Scan for the cell matching the given text and deliver its [X, Y] coordinate at center. 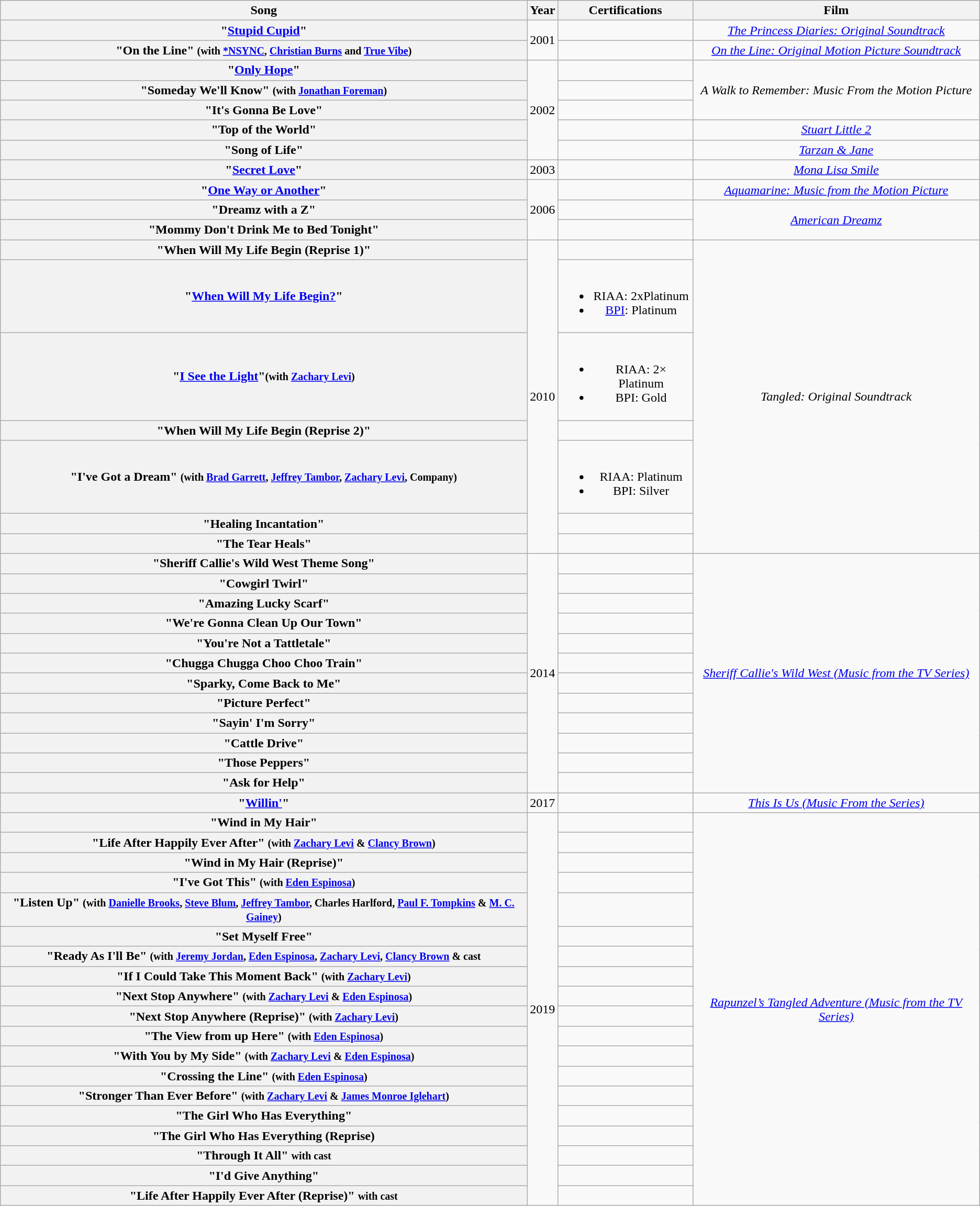
"We're Gonna Clean Up Our Town" [264, 623]
"Mommy Don't Drink Me to Bed Tonight" [264, 229]
RIAA: PlatinumBPI: Silver [625, 477]
Mona Lisa Smile [836, 170]
"On the Line" (with *NSYNC, Christian Burns and True Vibe) [264, 50]
Aquamarine: Music from the Motion Picture [836, 190]
"Willin'" [264, 803]
2002 [542, 110]
2014 [542, 673]
"Cowgirl Twirl" [264, 583]
2010 [542, 397]
"Dreamz with a Z" [264, 209]
"Next Stop Anywhere" (with Zachary Levi & Eden Espinosa) [264, 996]
This Is Us (Music From the Series) [836, 803]
"You're Not a Tattletale" [264, 643]
"Top of the World" [264, 130]
"Stupid Cupid" [264, 30]
RIAA: 2× PlatinumBPI: Gold [625, 377]
"The Girl Who Has Everything (Reprise) [264, 1136]
"Listen Up" (with Danielle Brooks, Steve Blum, Jeffrey Tambor, Charles Harlford, Paul F. Tompkins & M. C. Gainey) [264, 909]
"Crossing the Line" (with Eden Espinosa) [264, 1076]
"Ask for Help" [264, 783]
"When Will My Life Begin (Reprise 2)" [264, 430]
2003 [542, 170]
"Secret Love" [264, 170]
Song [264, 10]
"If I Could Take This Moment Back" (with Zachary Levi) [264, 976]
On the Line: Original Motion Picture Soundtrack [836, 50]
"Those Peppers" [264, 763]
"Next Stop Anywhere (Reprise)" (with Zachary Levi) [264, 1016]
Sheriff Callie's Wild West (Music from the TV Series) [836, 673]
"I've Got This" (with Eden Espinosa) [264, 882]
Rapunzel’s Tangled Adventure (Music from the TV Series) [836, 1009]
"The Girl Who Has Everything" [264, 1116]
"It's Gonna Be Love" [264, 110]
The Princess Diaries: Original Soundtrack [836, 30]
Tangled: Original Soundtrack [836, 397]
A Walk to Remember: Music From the Motion Picture [836, 90]
"Sparky, Come Back to Me" [264, 683]
2017 [542, 803]
2001 [542, 40]
Stuart Little 2 [836, 130]
"When Will My Life Begin (Reprise 1)" [264, 250]
"Chugga Chugga Choo Choo Train" [264, 663]
"Through It All" with cast [264, 1156]
"Song of Life" [264, 150]
"When Will My Life Begin?" [264, 296]
"Life After Happily Ever After" (with Zachary Levi & Clancy Brown) [264, 843]
"Picture Perfect" [264, 703]
2019 [542, 1009]
"Wind in My Hair" [264, 823]
"One Way or Another" [264, 190]
"Someday We'll Know" (with Jonathan Foreman) [264, 90]
"Sayin' I'm Sorry" [264, 723]
"With You by My Side" (with Zachary Levi & Eden Espinosa) [264, 1056]
"I'd Give Anything" [264, 1176]
"Life After Happily Ever After (Reprise)" with cast [264, 1196]
"Cattle Drive" [264, 743]
"The View from up Here" (with Eden Espinosa) [264, 1036]
Year [542, 10]
2006 [542, 209]
"Sheriff Callie's Wild West Theme Song" [264, 563]
"Wind in My Hair (Reprise)" [264, 862]
American Dreamz [836, 219]
"Stronger Than Ever Before" (with Zachary Levi & James Monroe Iglehart) [264, 1096]
Tarzan & Jane [836, 150]
"The Tear Heals" [264, 544]
"I've Got a Dream" (with Brad Garrett, Jeffrey Tambor, Zachary Levi, Company) [264, 477]
RIAA: 2xPlatinumBPI: Platinum [625, 296]
"Ready As I'll Be" (with Jeremy Jordan, Eden Espinosa, Zachary Levi, Clancy Brown & cast [264, 956]
"Healing Incantation" [264, 524]
"Set Myself Free" [264, 936]
"Only Hope" [264, 70]
"I See the Light"(with Zachary Levi) [264, 377]
Certifications [625, 10]
"Amazing Lucky Scarf" [264, 603]
Film [836, 10]
